Return [X, Y] of the center of cell containing provided text 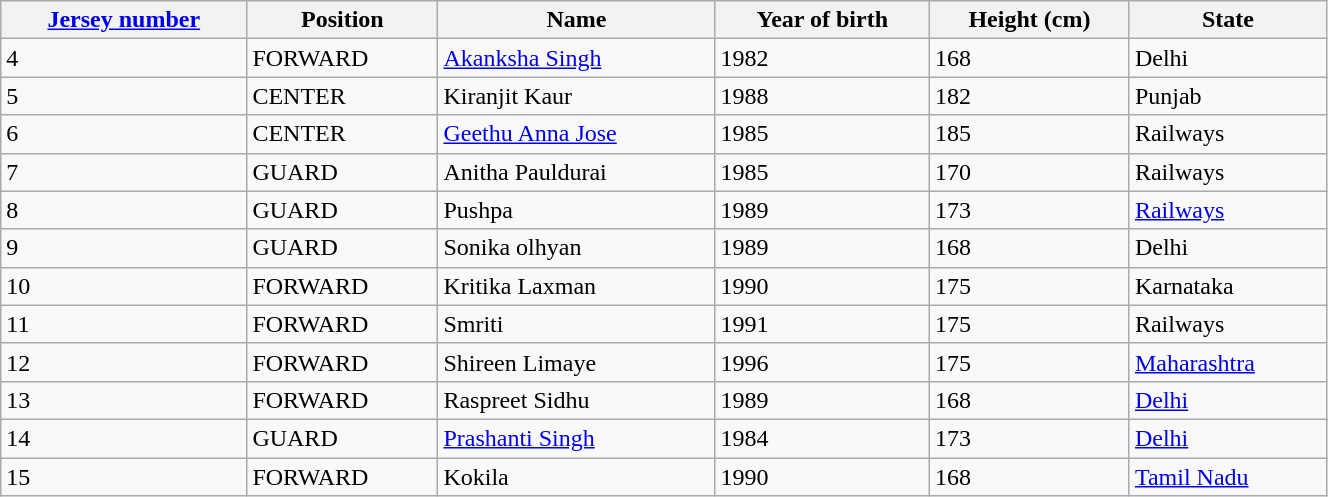
Anitha Pauldurai [576, 172]
182 [1029, 96]
Maharashtra [1228, 362]
185 [1029, 134]
Shireen Limaye [576, 362]
Kiranjit Kaur [576, 96]
11 [124, 324]
State [1228, 20]
14 [124, 438]
7 [124, 172]
Name [576, 20]
Height (cm) [1029, 20]
6 [124, 134]
Prashanti Singh [576, 438]
4 [124, 58]
1996 [822, 362]
12 [124, 362]
Karnataka [1228, 286]
Akanksha Singh [576, 58]
Smriti [576, 324]
13 [124, 400]
Pushpa [576, 210]
Tamil Nadu [1228, 477]
Sonika olhyan [576, 248]
10 [124, 286]
1991 [822, 324]
8 [124, 210]
Kokila [576, 477]
Geethu Anna Jose [576, 134]
Kritika Laxman [576, 286]
Punjab [1228, 96]
9 [124, 248]
15 [124, 477]
1984 [822, 438]
5 [124, 96]
Position [342, 20]
Year of birth [822, 20]
1982 [822, 58]
170 [1029, 172]
1988 [822, 96]
Jersey number [124, 20]
Raspreet Sidhu [576, 400]
